Determine the [x, y] coordinate at the center of the cell enclosing the given text.  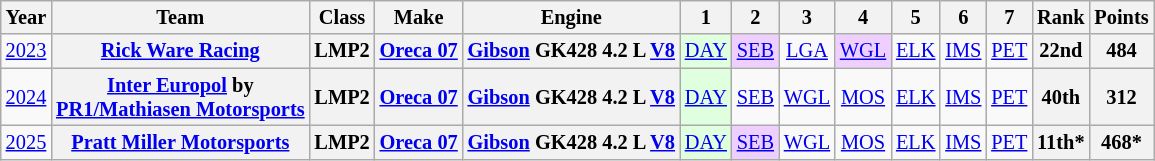
Make [419, 17]
40th [1060, 97]
22nd [1060, 51]
Pratt Miller Motorsports [180, 142]
Team [180, 17]
Year [26, 17]
Inter Europol byPR1/Mathiasen Motorsports [180, 97]
4 [863, 17]
Engine [572, 17]
2 [756, 17]
5 [916, 17]
Rank [1060, 17]
484 [1121, 51]
1 [706, 17]
Points [1121, 17]
Class [342, 17]
3 [807, 17]
2024 [26, 97]
7 [1009, 17]
2023 [26, 51]
11th* [1060, 142]
LGA [807, 51]
6 [963, 17]
312 [1121, 97]
468* [1121, 142]
2025 [26, 142]
Rick Ware Racing [180, 51]
